From the cell containing the given text, extract its center point as [x, y] coordinate. 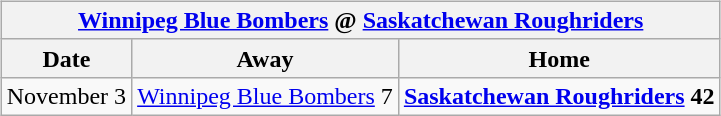
Winnipeg Blue Bombers 7 [266, 96]
Saskatchewan Roughriders 42 [559, 96]
Date [66, 58]
Winnipeg Blue Bombers @ Saskatchewan Roughriders [360, 20]
November 3 [66, 96]
Home [559, 58]
Away [266, 58]
